Capture the cell that displays the provided text and extract its [X, Y] central coordinate. 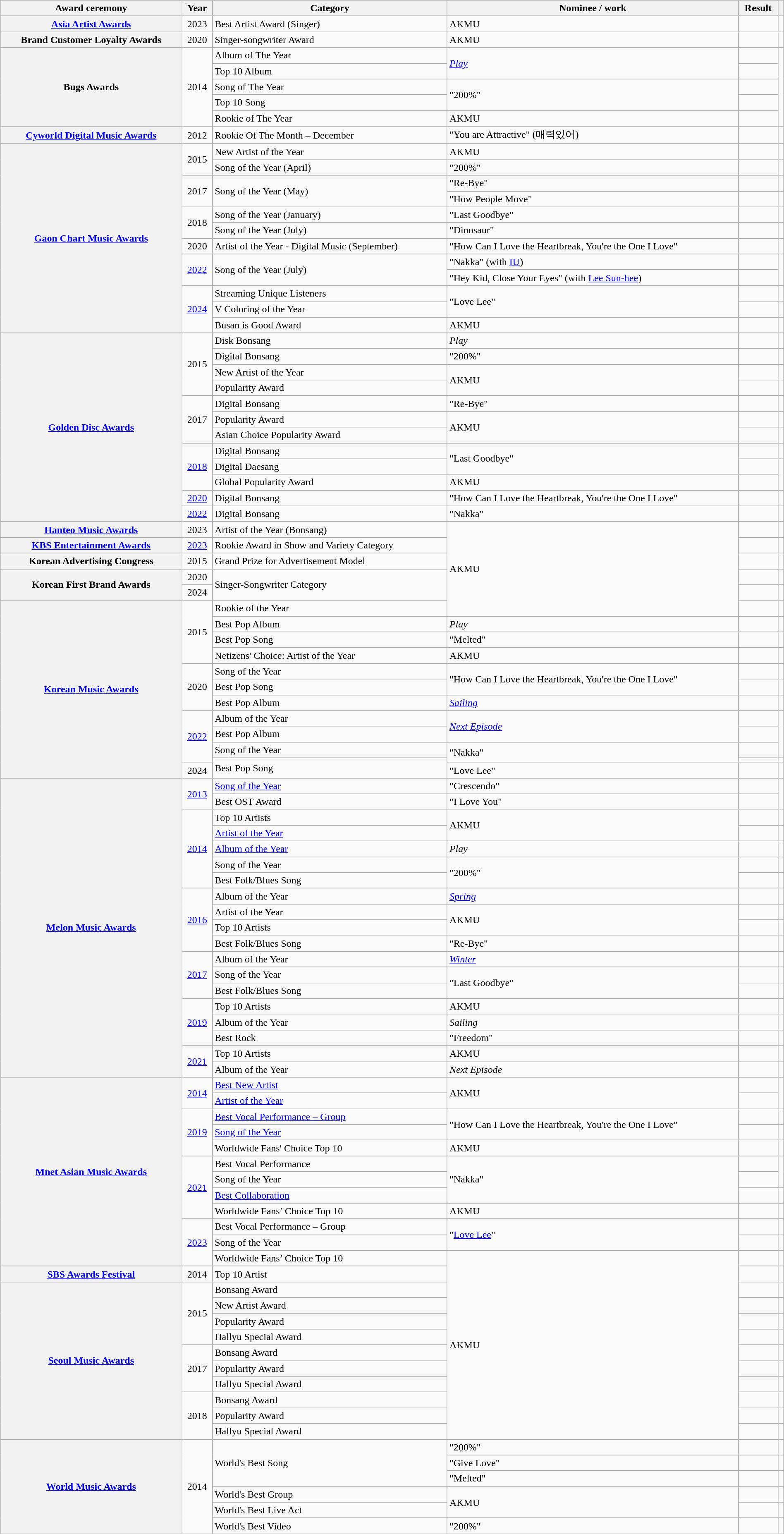
Best Collaboration [330, 1195]
Rookie of The Year [330, 118]
Song of the Year (April) [330, 168]
Singer-songwriter Award [330, 40]
V Coloring of the Year [330, 309]
"Hey Kid, Close Your Eyes" (with Lee Sun-hee) [593, 278]
Streaming Unique Listeners [330, 293]
Top 10 Album [330, 71]
"You are Attractive" (매력있어) [593, 135]
Best Artist Award (Singer) [330, 24]
Global Popularity Award [330, 482]
World's Best Video [330, 1526]
New Artist Award [330, 1305]
World Music Awards [91, 1486]
Rookie Award in Show and Variety Category [330, 545]
Top 10 Song [330, 103]
Top 10 Artist [330, 1274]
Singer-Songwriter Category [330, 585]
Rookie Of The Month – December [330, 135]
"How People Move" [593, 199]
Melon Music Awards [91, 927]
"Dinosaur" [593, 230]
2013 [197, 794]
Best OST Award [330, 802]
World's Best Live Act [330, 1510]
Disk Bonsang [330, 341]
Song of the Year (May) [330, 191]
"Freedom" [593, 1038]
Category [330, 8]
Korean First Brand Awards [91, 585]
Korean Advertising Congress [91, 561]
Brand Customer Loyalty Awards [91, 40]
Nominee / work [593, 8]
Award ceremony [91, 8]
Grand Prize for Advertisement Model [330, 561]
"Nakka" (with IU) [593, 262]
Digital Daesang [330, 467]
Busan is Good Award [330, 325]
2016 [197, 920]
Best Vocal Performance [330, 1164]
Asia Artist Awards [91, 24]
Korean Music Awards [91, 689]
Seoul Music Awards [91, 1361]
World's Best Group [330, 1494]
SBS Awards Festival [91, 1274]
Rookie of the Year [330, 608]
Album of The Year [330, 55]
Result [758, 8]
Spring [593, 896]
Best Rock [330, 1038]
Song of the Year (January) [330, 215]
"Crescendo" [593, 786]
Hanteo Music Awards [91, 529]
Best New Artist [330, 1085]
2012 [197, 135]
Artist of the Year - Digital Music (September) [330, 246]
Worldwide Fans' Choice Top 10 [330, 1148]
Asian Choice Popularity Award [330, 435]
Bugs Awards [91, 87]
KBS Entertainment Awards [91, 545]
Cyworld Digital Music Awards [91, 135]
Golden Disc Awards [91, 428]
Artist of the Year (Bonsang) [330, 529]
Winter [593, 959]
Mnet Asian Music Awards [91, 1172]
Song of The Year [330, 87]
World's Best Song [330, 1463]
"Give Love" [593, 1463]
"I Love You" [593, 802]
Year [197, 8]
Netizens' Choice: Artist of the Year [330, 656]
Gaon Chart Music Awards [91, 238]
